Detect which cell encompasses the target text, then output its (x, y) center coordinate. 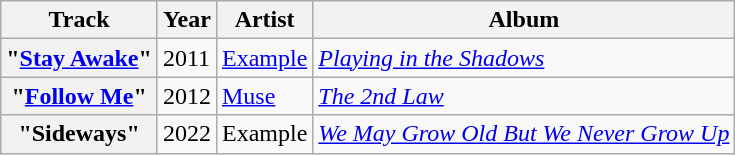
Track (80, 20)
Artist (264, 20)
2011 (186, 58)
Muse (264, 96)
2022 (186, 134)
"Sideways" (80, 134)
Playing in the Shadows (524, 58)
"Follow Me" (80, 96)
Album (524, 20)
2012 (186, 96)
"Stay Awake" (80, 58)
Year (186, 20)
We May Grow Old But We Never Grow Up (524, 134)
The 2nd Law (524, 96)
